From the cell containing the given text, extract its center point as (x, y) coordinate. 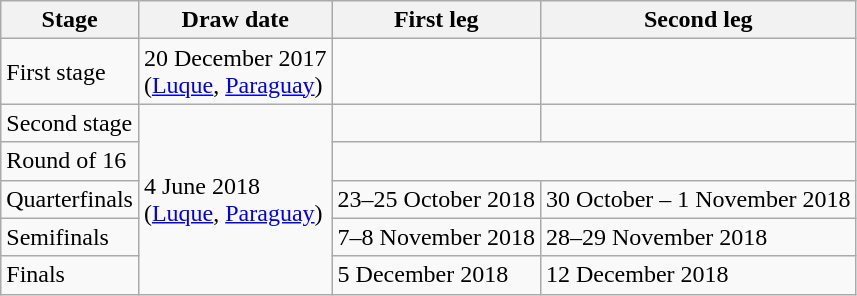
Quarterfinals (70, 199)
20 December 2017(Luque, Paraguay) (235, 72)
12 December 2018 (698, 275)
Draw date (235, 20)
7–8 November 2018 (436, 237)
First leg (436, 20)
23–25 October 2018 (436, 199)
4 June 2018(Luque, Paraguay) (235, 199)
First stage (70, 72)
Finals (70, 275)
Stage (70, 20)
28–29 November 2018 (698, 237)
Round of 16 (70, 161)
5 December 2018 (436, 275)
Second leg (698, 20)
Second stage (70, 123)
Semifinals (70, 237)
30 October – 1 November 2018 (698, 199)
